Determine the [X, Y] coordinate at the center of the cell enclosing the given text.  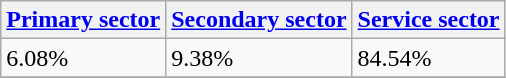
Primary sector [84, 20]
Service sector [428, 20]
9.38% [259, 58]
84.54% [428, 58]
Secondary sector [259, 20]
6.08% [84, 58]
